Locate the cell with the specified text and output its (X, Y) center coordinate. 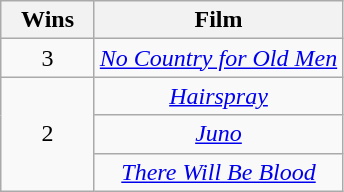
Hairspray (218, 96)
Film (218, 20)
3 (48, 58)
Juno (218, 134)
Wins (48, 20)
There Will Be Blood (218, 172)
2 (48, 134)
No Country for Old Men (218, 58)
